Capture the cell that displays the provided text and extract its (x, y) central coordinate. 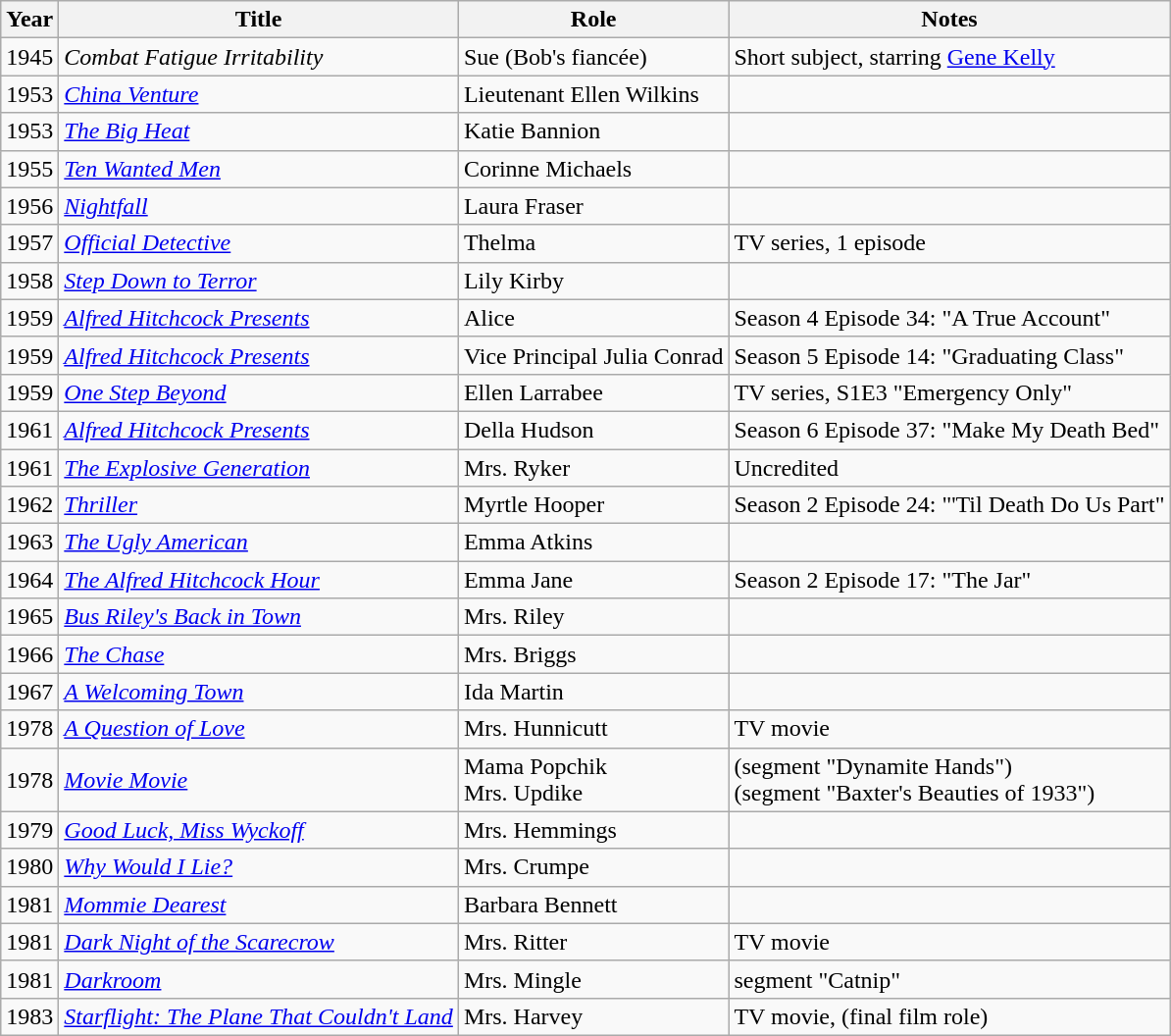
Mrs. Ritter (593, 942)
Ten Wanted Men (259, 169)
1967 (29, 692)
Bus Riley's Back in Town (259, 617)
Mrs. Riley (593, 617)
1962 (29, 505)
Mrs. Crumpe (593, 867)
A Question of Love (259, 729)
1956 (29, 206)
Alice (593, 318)
Short subject, starring Gene Kelly (949, 57)
1966 (29, 654)
Darkroom (259, 979)
Thelma (593, 243)
Official Detective (259, 243)
TV movie, (final film role) (949, 1016)
Mrs. Harvey (593, 1016)
Mrs. Ryker (593, 468)
Season 4 Episode 34: "A True Account" (949, 318)
1980 (29, 867)
The Alfred Hitchcock Hour (259, 580)
The Chase (259, 654)
Myrtle Hooper (593, 505)
Year (29, 20)
Season 6 Episode 37: "Make My Death Bed" (949, 430)
Season 2 Episode 24: "'Til Death Do Us Part" (949, 505)
Emma Atkins (593, 543)
Role (593, 20)
Title (259, 20)
Season 5 Episode 14: "Graduating Class" (949, 355)
Ida Martin (593, 692)
Ellen Larrabee (593, 392)
Mrs. Briggs (593, 654)
China Venture (259, 94)
Sue (Bob's fiancée) (593, 57)
Laura Fraser (593, 206)
Corinne Michaels (593, 169)
Good Luck, Miss Wyckoff (259, 830)
The Ugly American (259, 543)
Season 2 Episode 17: "The Jar" (949, 580)
Mommie Dearest (259, 905)
1958 (29, 281)
1979 (29, 830)
Emma Jane (593, 580)
Why Would I Lie? (259, 867)
Mama PopchikMrs. Updike (593, 779)
(segment "Dynamite Hands")(segment "Baxter's Beauties of 1933") (949, 779)
Barbara Bennett (593, 905)
Step Down to Terror (259, 281)
One Step Beyond (259, 392)
Combat Fatigue Irritability (259, 57)
The Big Heat (259, 131)
Mrs. Hemmings (593, 830)
Della Hudson (593, 430)
1965 (29, 617)
1964 (29, 580)
TV series, S1E3 "Emergency Only" (949, 392)
Nightfall (259, 206)
Katie Bannion (593, 131)
Notes (949, 20)
Mrs. Mingle (593, 979)
1963 (29, 543)
Lily Kirby (593, 281)
The Explosive Generation (259, 468)
TV series, 1 episode (949, 243)
Starflight: The Plane That Couldn't Land (259, 1016)
A Welcoming Town (259, 692)
segment "Catnip" (949, 979)
1957 (29, 243)
Uncredited (949, 468)
Mrs. Hunnicutt (593, 729)
1945 (29, 57)
Dark Night of the Scarecrow (259, 942)
Lieutenant Ellen Wilkins (593, 94)
Thriller (259, 505)
Movie Movie (259, 779)
Vice Principal Julia Conrad (593, 355)
1955 (29, 169)
1983 (29, 1016)
